Return the [x, y] coordinate for the center point of the cell that contains the specified text.  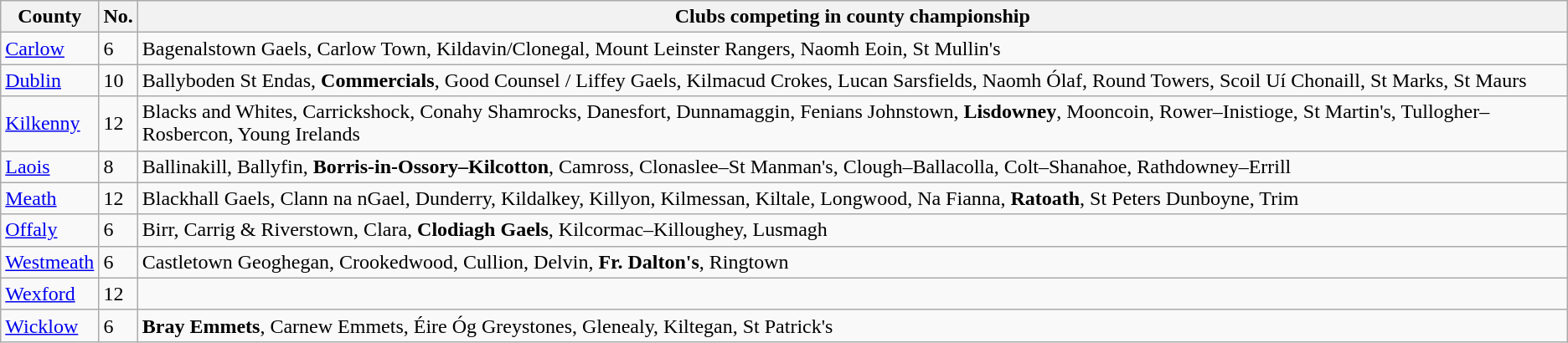
Offaly [50, 230]
Bagenalstown Gaels, Carlow Town, Kildavin/Clonegal, Mount Leinster Rangers, Naomh Eoin, St Mullin's [853, 49]
Westmeath [50, 262]
Wexford [50, 294]
Ballinakill, Ballyfin, Borris-in-Ossory–Kilcotton, Camross, Clonaslee–St Manman's, Clough–Ballacolla, Colt–Shanahoe, Rathdowney–Errill [853, 166]
8 [118, 166]
10 [118, 80]
Wicklow [50, 325]
Kilkenny [50, 124]
Laois [50, 166]
Bray Emmets, Carnew Emmets, Éire Óg Greystones, Glenealy, Kiltegan, St Patrick's [853, 325]
Dublin [50, 80]
Carlow [50, 49]
No. [118, 17]
County [50, 17]
Meath [50, 198]
Birr, Carrig & Riverstown, Clara, Clodiagh Gaels, Kilcormac–Killoughey, Lusmagh [853, 230]
Blackhall Gaels, Clann na nGael, Dunderry, Kildalkey, Killyon, Kilmessan, Kiltale, Longwood, Na Fianna, Ratoath, St Peters Dunboyne, Trim [853, 198]
Castletown Geoghegan, Crookedwood, Cullion, Delvin, Fr. Dalton's, Ringtown [853, 262]
Clubs competing in county championship [853, 17]
